Provide the (x, y) coordinate of the cell's center where the given text is located.  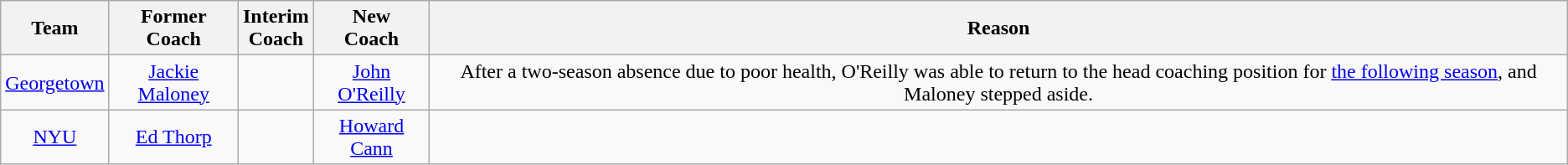
Georgetown (55, 82)
John O'Reilly (372, 82)
FormerCoach (173, 28)
Reason (998, 28)
Howard Cann (372, 137)
InterimCoach (276, 28)
Ed Thorp (173, 137)
Team (55, 28)
NewCoach (372, 28)
Jackie Maloney (173, 82)
NYU (55, 137)
